Capture the cell that displays the provided text and extract its (X, Y) central coordinate. 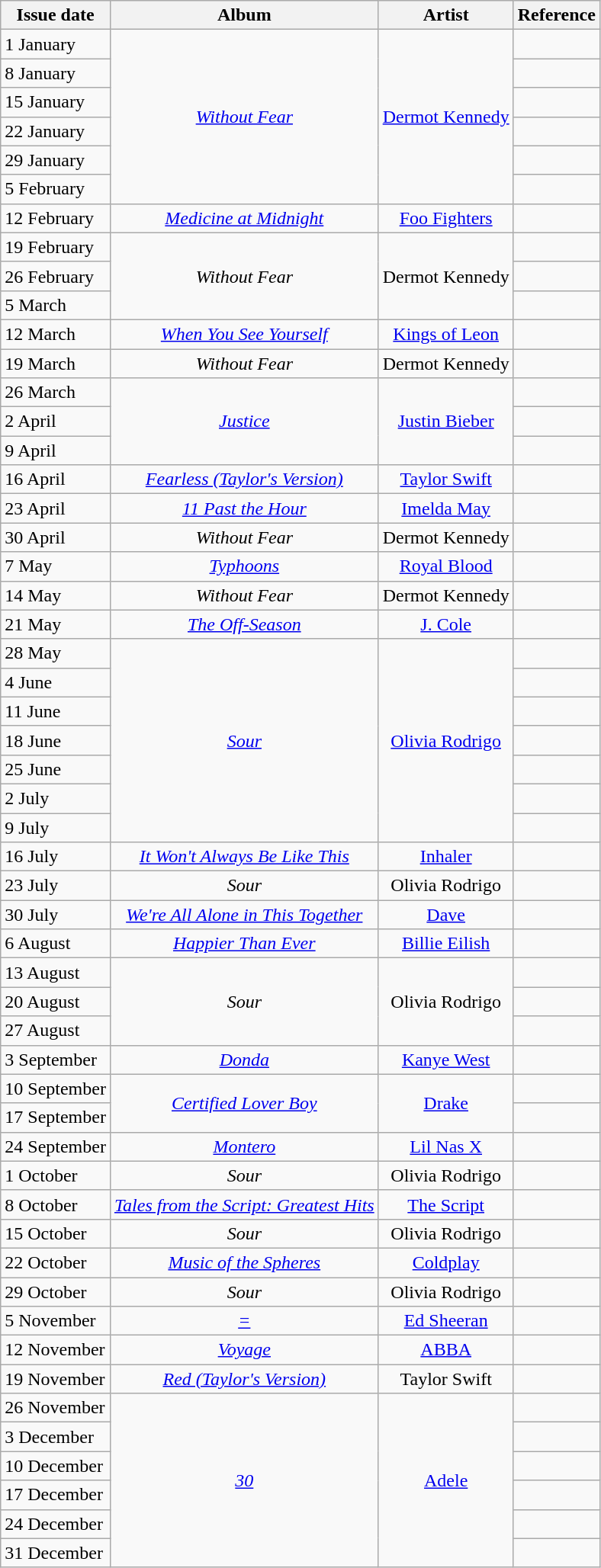
29 January (56, 160)
18 June (56, 740)
5 November (56, 1321)
28 May (56, 653)
Ed Sheeran (445, 1321)
15 October (56, 1233)
11 Past the Hour (244, 508)
Royal Blood (445, 566)
17 September (56, 1117)
17 December (56, 1495)
13 August (56, 973)
Reference (557, 15)
30 July (56, 915)
12 February (56, 218)
Certified Lover Boy (244, 1103)
Tales from the Script: Greatest Hits (244, 1204)
Justin Bieber (445, 422)
30 April (56, 537)
20 August (56, 1002)
29 October (56, 1292)
Donda (244, 1060)
11 June (56, 711)
9 July (56, 827)
10 December (56, 1466)
Kings of Leon (445, 334)
26 November (56, 1408)
Inhaler (445, 857)
1 January (56, 44)
30 (244, 1480)
14 May (56, 595)
Kanye West (445, 1060)
12 November (56, 1350)
Imelda May (445, 508)
10 September (56, 1089)
7 May (56, 566)
The Off-Season (244, 624)
23 April (56, 508)
19 March (56, 364)
Drake (445, 1103)
26 March (56, 393)
It Won't Always Be Like This (244, 857)
24 December (56, 1524)
5 February (56, 189)
26 February (56, 276)
3 December (56, 1437)
25 June (56, 769)
Album (244, 15)
2 July (56, 798)
4 June (56, 682)
8 January (56, 73)
When You See Yourself (244, 334)
We're All Alone in This Together (244, 915)
31 December (56, 1553)
5 March (56, 305)
Fearless (Taylor's Version) (244, 479)
12 March (56, 334)
1 October (56, 1175)
23 July (56, 886)
Artist (445, 15)
Happier Than Ever (244, 944)
= (244, 1321)
2 April (56, 422)
Billie Eilish (445, 944)
3 September (56, 1060)
19 February (56, 247)
Lil Nas X (445, 1146)
Voyage (244, 1350)
J. Cole (445, 624)
Justice (244, 422)
The Script (445, 1204)
Foo Fighters (445, 218)
16 July (56, 857)
Red (Taylor's Version) (244, 1379)
8 October (56, 1204)
Coldplay (445, 1262)
22 October (56, 1262)
Dave (445, 915)
Issue date (56, 15)
Adele (445, 1480)
22 January (56, 131)
15 January (56, 102)
19 November (56, 1379)
6 August (56, 944)
21 May (56, 624)
Montero (244, 1146)
Typhoons (244, 566)
ABBA (445, 1350)
27 August (56, 1031)
16 April (56, 479)
Music of the Spheres (244, 1262)
24 September (56, 1146)
Medicine at Midnight (244, 218)
9 April (56, 451)
